Scan for the cell matching the given text and deliver its [x, y] coordinate at center. 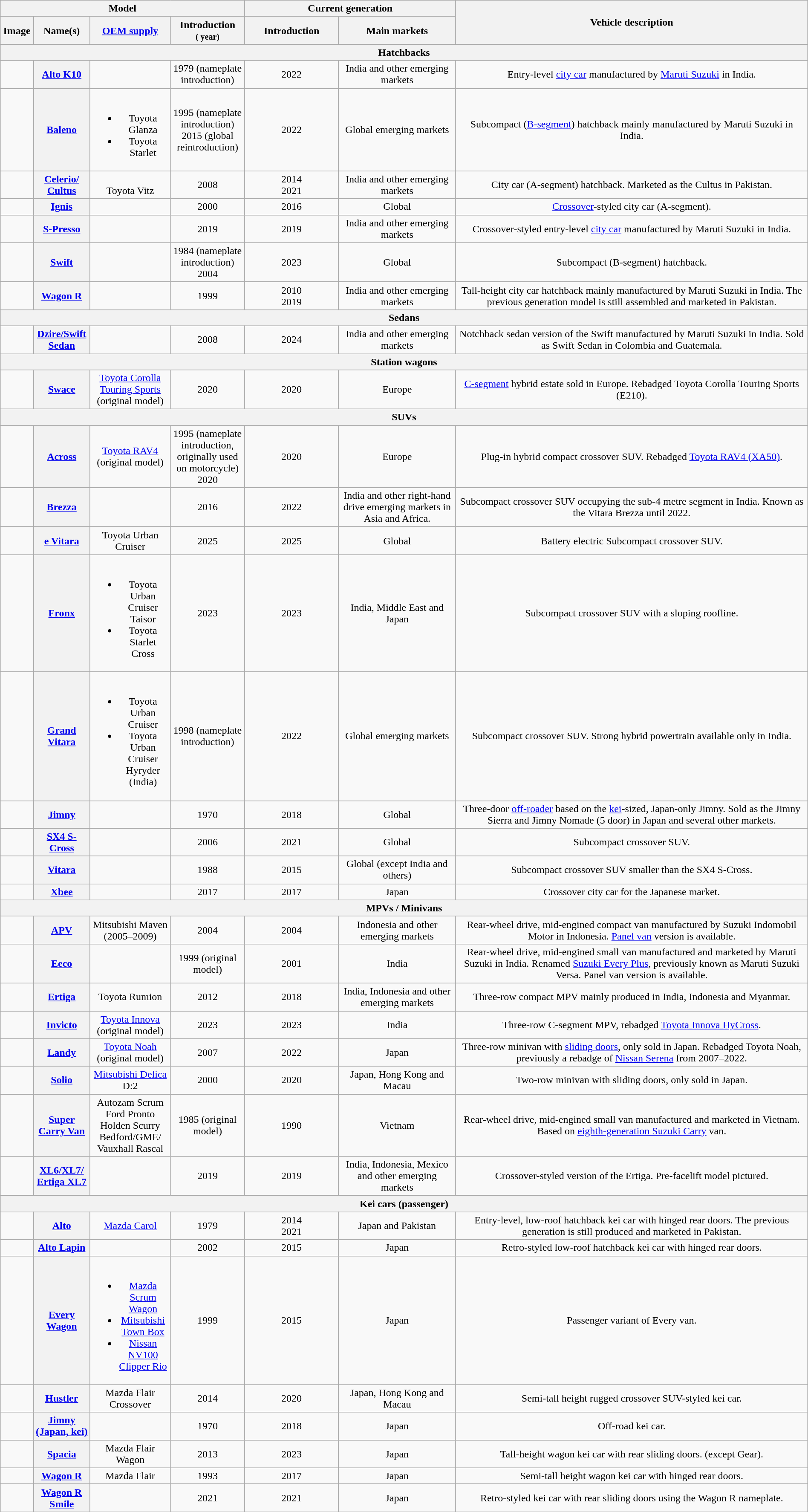
Toyota Urban Cruiser [130, 541]
Passenger variant of Every van. [632, 1320]
1995 (nameplate introduction)2015 (global reintroduction) [208, 130]
Brezza [61, 507]
Spacia [61, 1454]
2012 [208, 997]
e Vitara [61, 541]
Three-row minivan with sliding doors, only sold in Japan. Rebadged Toyota Noah, previously a rebadge of Nissan Serena from 2007–2022. [632, 1053]
Toyota GlanzaToyota Starlet [130, 130]
Tall-height wagon kei car with rear sliding doors. (except Gear). [632, 1454]
Alto K10 [61, 74]
Japan and Pakistan [397, 1226]
Introduction [291, 31]
1998 (nameplate introduction) [208, 736]
Mazda Flair Crossover [130, 1398]
Main markets [397, 31]
Entry-level, low-roof hatchback kei car with hinged rear doors. The previous generation is still produced and marketed in Pakistan. [632, 1226]
1979 (nameplate introduction) [208, 74]
Vehicle description [632, 22]
Autozam ScrumFord ProntoHolden ScurryBedford/GME/Vauxhall Rascal [130, 1125]
20102019 [291, 296]
Toyota RAV4 (original model) [130, 457]
India, Middle East and Japan [397, 613]
Plug-in hybrid compact crossover SUV. Rebadged Toyota RAV4 (XA50). [632, 457]
Toyota Urban CruiserToyota Urban Cruiser Hyryder (India) [130, 736]
Crossover-styled entry-level city car manufactured by Maruti Suzuki in India. [632, 228]
India and other right-hand drive emerging markets in Asia and Africa. [397, 507]
MPVs / Minivans [404, 908]
Invicto [61, 1025]
Toyota Urban Cruiser TaisorToyota Starlet Cross [130, 613]
Dzire/Swift Sedan [61, 339]
Rear-wheel drive, mid-engined compact van manufactured by Suzuki Indomobil Motor in Indonesia. Panel van version is available. [632, 930]
1995 (nameplate introduction, originally used on motorcycle)2020 [208, 457]
Eeco [61, 963]
Name(s) [61, 31]
2002 [208, 1248]
Vitara [61, 870]
Ignis [61, 207]
Swift [61, 262]
OEM supply [130, 31]
2024 [291, 339]
Mitsubishi Delica D:2 [130, 1080]
1985 (original model) [208, 1125]
Global (except India and others) [397, 870]
Subcompact (B-segment) hatchback mainly manufactured by Maruti Suzuki in India. [632, 130]
1993 [208, 1476]
Subcompact (B-segment) hatchback. [632, 262]
Across [61, 457]
Crossover-styled version of the Ertiga. Pre-facelift model pictured. [632, 1176]
Toyota Rumion [130, 997]
Jimny (Japan, kei) [61, 1426]
Mazda Flair [130, 1476]
Ertiga [61, 997]
Semi-tall height wagon kei car with hinged rear doors. [632, 1476]
Landy [61, 1053]
Indonesia and other emerging markets [397, 930]
India, Indonesia and other emerging markets [397, 997]
Vietnam [397, 1125]
XL6/XL7/Ertiga XL7 [61, 1176]
C-segment hybrid estate sold in Europe. Rebadged Toyota Corolla Touring Sports (E210). [632, 390]
Fronx [61, 613]
Model [123, 9]
Crossover-styled city car (A-segment). [632, 207]
Notchback sedan version of the Swift manufactured by Maruti Suzuki in India. Sold as Swift Sedan in Colombia and Guatemala. [632, 339]
Mazda Carol [130, 1226]
Entry-level city car manufactured by Maruti Suzuki in India. [632, 74]
Retro-styled kei car with rear sliding doors using the Wagon R nameplate. [632, 1498]
Hatchbacks [404, 52]
Rear-wheel drive, mid-engined small van manufactured and marketed in Vietnam. Based on eighth-generation Suzuki Carry van. [632, 1125]
S-Presso [61, 228]
2006 [208, 842]
Kei cars (passenger) [404, 1204]
Off-road kei car. [632, 1426]
Alto [61, 1226]
Jimny [61, 814]
Celerio/Cultus [61, 185]
2001 [291, 963]
Hustler [61, 1398]
Three-row compact MPV mainly produced in India, Indonesia and Myanmar. [632, 997]
Baleno [61, 130]
Xbee [61, 892]
Grand Vitara [61, 736]
1990 [291, 1125]
1979 [208, 1226]
Two-row minivan with sliding doors, only sold in Japan. [632, 1080]
Image [17, 31]
2014 [208, 1398]
Three-row C-segment MPV, rebadged Toyota Innova HyCross. [632, 1025]
Alto Lapin [61, 1248]
SUVs [404, 417]
Swace [61, 390]
1999 (original model) [208, 963]
Subcompact crossover SUV with a sloping roofline. [632, 613]
Mazda Flair Wagon [130, 1454]
Toyota Noah (original model) [130, 1053]
India, Indonesia, Mexico and other emerging markets [397, 1176]
Mazda Scrum WagonMitsubishi Town BoxNissan NV100 Clipper Rio [130, 1320]
Every Wagon [61, 1320]
City car (A-segment) hatchback. Marketed as the Cultus in Pakistan. [632, 185]
Toyota Innova (original model) [130, 1025]
Crossover city car for the Japanese market. [632, 892]
1988 [208, 870]
Subcompact crossover SUV occupying the sub-4 metre segment in India. Known as the Vitara Brezza until 2022. [632, 507]
Retro-styled low-roof hatchback kei car with hinged rear doors. [632, 1248]
Wagon R Smile [61, 1498]
Battery electric Subcompact crossover SUV. [632, 541]
APV [61, 930]
Subcompact crossover SUV. [632, 842]
Toyota Corolla Touring Sports (original model) [130, 390]
Solio [61, 1080]
Semi-tall height rugged crossover SUV-styled kei car. [632, 1398]
Station wagons [404, 362]
Toyota Vitz [130, 185]
2007 [208, 1053]
Subcompact crossover SUV. Strong hybrid powertrain available only in India. [632, 736]
Mitsubishi Maven (2005–2009) [130, 930]
Current generation [350, 9]
Sedans [404, 318]
1984 (nameplate introduction)2004 [208, 262]
SX4 S-Cross [61, 842]
2013 [208, 1454]
Subcompact crossover SUV smaller than the SX4 S-Cross. [632, 870]
Super Carry Van [61, 1125]
Introduction( year) [208, 31]
